Identify which cell holds the provided text, then report its (x, y) central coordinate. 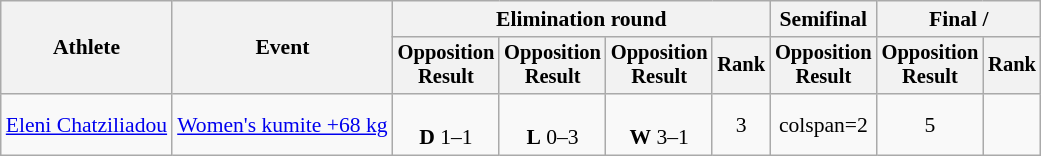
Athlete (86, 48)
3 (741, 124)
colspan=2 (824, 124)
Elimination round (582, 19)
Semifinal (824, 19)
L 0–3 (552, 124)
5 (930, 124)
Eleni Chatziliadou (86, 124)
Final / (959, 19)
Event (282, 48)
D 1–1 (446, 124)
Women's kumite +68 kg (282, 124)
W 3–1 (660, 124)
